Capture the cell that displays the provided text and extract its [x, y] central coordinate. 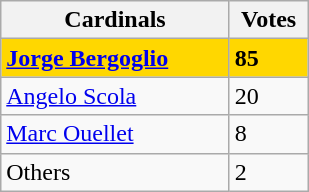
Votes [268, 20]
Jorge Bergoglio [116, 58]
Marc Ouellet [116, 134]
Others [116, 172]
85 [268, 58]
Cardinals [116, 20]
20 [268, 96]
8 [268, 134]
2 [268, 172]
Angelo Scola [116, 96]
